Extract the [x, y] coordinate from the center of the cell holding the provided text.  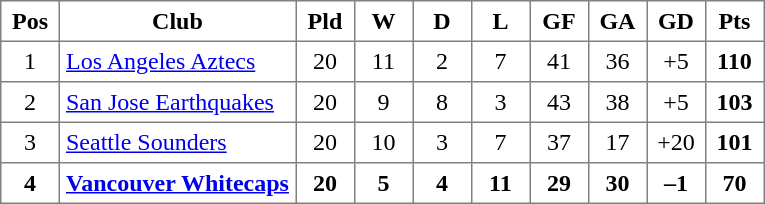
–1 [676, 183]
43 [559, 102]
Los Angeles Aztecs [177, 61]
41 [559, 61]
+20 [676, 142]
Vancouver Whitecaps [177, 183]
GF [559, 21]
Seattle Sounders [177, 142]
Pld [325, 21]
1 [30, 61]
Club [177, 21]
103 [734, 102]
San Jose Earthquakes [177, 102]
L [500, 21]
17 [617, 142]
110 [734, 61]
GD [676, 21]
36 [617, 61]
8 [442, 102]
GA [617, 21]
29 [559, 183]
37 [559, 142]
W [383, 21]
30 [617, 183]
38 [617, 102]
5 [383, 183]
9 [383, 102]
D [442, 21]
101 [734, 142]
70 [734, 183]
Pos [30, 21]
10 [383, 142]
Pts [734, 21]
